Extract the [X, Y] coordinate from the center of the cell holding the provided text.  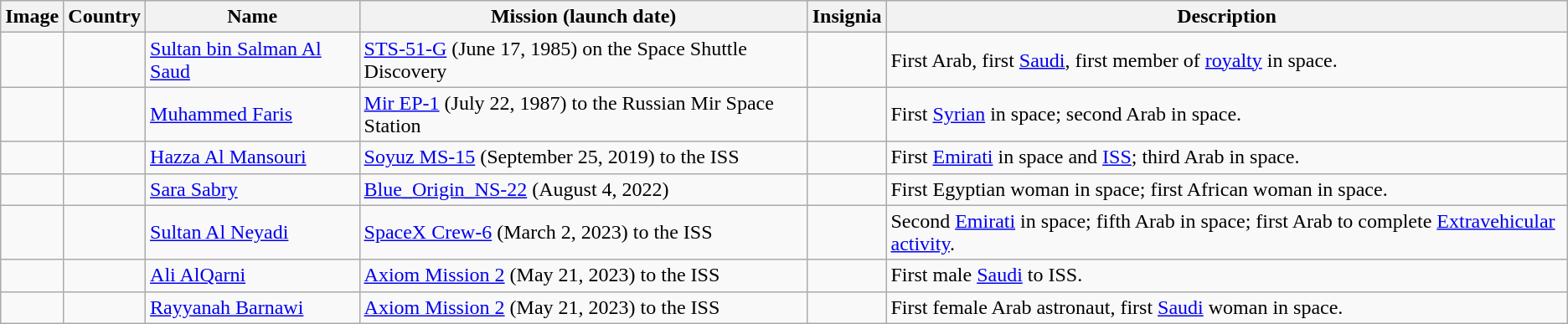
Soyuz MS-15 (September 25, 2019) to the ISS [583, 157]
First Arab, first Saudi, first member of royalty in space. [1226, 60]
Country [105, 17]
STS-51-G (June 17, 1985) on the Space Shuttle Discovery [583, 60]
Muhammed Faris [253, 114]
Second Emirati in space; fifth Arab in space; first Arab to complete Extravehicular activity. [1226, 233]
Name [253, 17]
Image [32, 17]
First Emirati in space and ISS; third Arab in space. [1226, 157]
Blue_Origin_NS-22 (August 4, 2022) [583, 189]
SpaceX Crew-6 (March 2, 2023) to the ISS [583, 233]
Sultan Al Neyadi [253, 233]
Insignia [847, 17]
First Egyptian woman in space; first African woman in space. [1226, 189]
Sultan bin Salman Al Saud [253, 60]
Hazza Al Mansouri [253, 157]
First male Saudi to ISS. [1226, 275]
Description [1226, 17]
Ali AlQarni [253, 275]
First female Arab astronaut, first Saudi woman in space. [1226, 307]
Sara Sabry [253, 189]
First Syrian in space; second Arab in space. [1226, 114]
Mission (launch date) [583, 17]
Rayyanah Barnawi [253, 307]
Mir EP-1 (July 22, 1987) to the Russian Mir Space Station [583, 114]
